Return the (x, y) coordinate for the center point of the cell that contains the specified text.  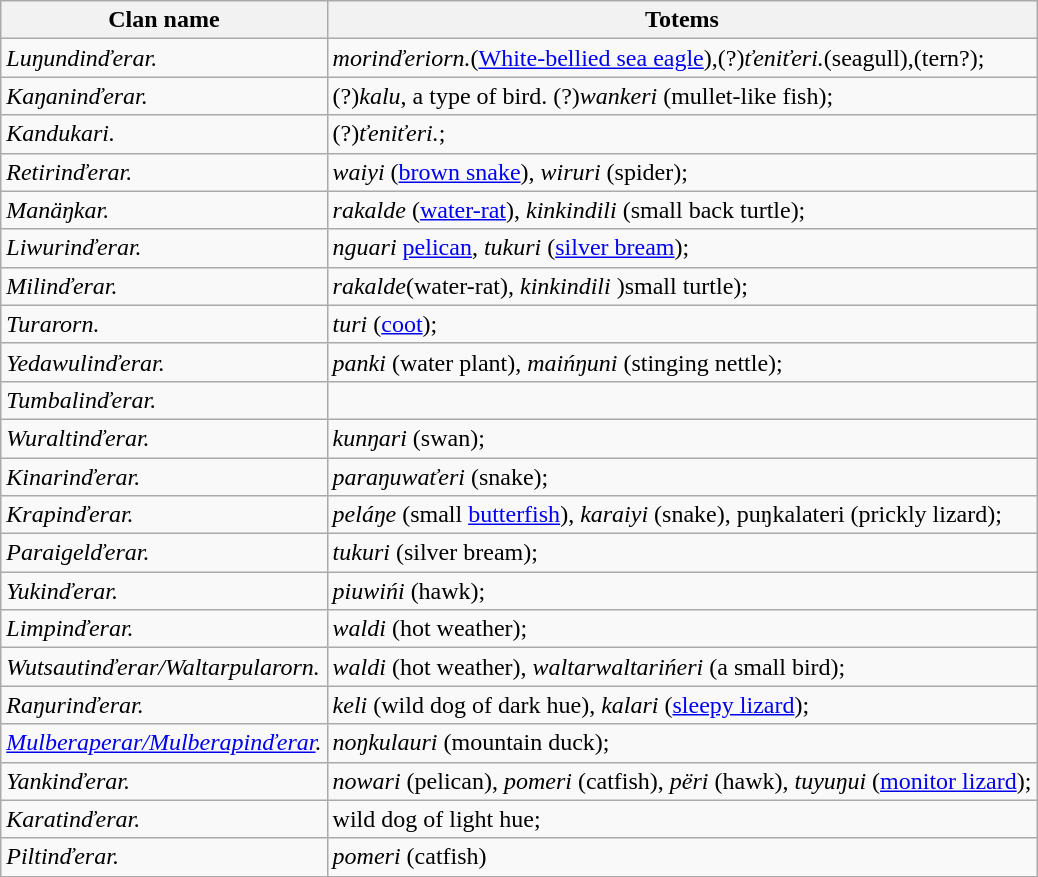
Manäŋkar. (164, 210)
waldi (hot weather), waltarwaltarińeri (a small bird); (682, 667)
nguari pelican, tukuri (silver bream); (682, 248)
Krapinďerar. (164, 515)
nowari (pelican), pomeri (catfish), përi (hawk), tuyuŋui (monitor lizard); (682, 781)
tukuri (silver bream); (682, 553)
rakalde(water-rat), kinkindili )small turtle); (682, 286)
waiyi (brown snake), wiruri (spider); (682, 172)
Piltinďerar. (164, 857)
Kaŋaninďerar. (164, 96)
pomeri (catfish) (682, 857)
(?)ťeniťeri.; (682, 134)
kunŋari (swan); (682, 438)
panki (water plant), maińŋuni (stinging nettle); (682, 362)
rakalde (water-rat), kinkindili (small back turtle); (682, 210)
Paraigelďerar. (164, 553)
Mulberaperar/Mulberapinďerar. (164, 743)
Limpinďerar. (164, 629)
Wutsautinďerar/Waltarpularorn. (164, 667)
(?)kalu, a type of bird. (?)wankeri (mullet-like fish); (682, 96)
Milinďerar. (164, 286)
waldi (hot weather); (682, 629)
Luŋundinďerar. (164, 58)
Yankinďerar. (164, 781)
Yukinďerar. (164, 591)
Liwurinďerar. (164, 248)
Yedawulinďerar. (164, 362)
Karatinďerar. (164, 819)
piuwińi (hawk); (682, 591)
Turarorn. (164, 324)
Wuraltinďerar. (164, 438)
peláŋe (small butterfish), karaiyi (snake), puŋkalateri (prickly lizard); (682, 515)
morinďeriorn.(White-bellied sea eagle),(?)ťeniťeri.(seagull),(tern?); (682, 58)
Totems (682, 20)
turi (coot); (682, 324)
Retirinďerar. (164, 172)
Kandukari. (164, 134)
keli (wild dog of dark hue), kalari (sleepy lizard); (682, 705)
noŋkulauri (mountain duck); (682, 743)
Tumbalinďerar. (164, 400)
paraŋuwaťeri (snake); (682, 477)
Kinarinďerar. (164, 477)
wild dog of light hue; (682, 819)
Raŋurinďerar. (164, 705)
Clan name (164, 20)
